Identify which cell holds the provided text, then report its [X, Y] central coordinate. 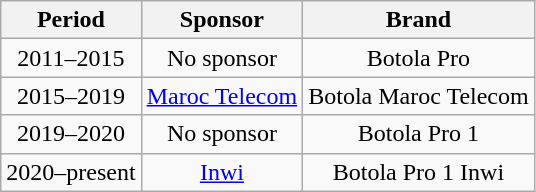
2019–2020 [71, 134]
Brand [419, 20]
2011–2015 [71, 58]
2015–2019 [71, 96]
Botola Pro [419, 58]
Botola Pro 1 Inwi [419, 172]
Botola Maroc Telecom [419, 96]
Sponsor [222, 20]
2020–present [71, 172]
Inwi [222, 172]
Botola Pro 1 [419, 134]
Period [71, 20]
Maroc Telecom [222, 96]
